Output the [X, Y] coordinate of the center of the cell containing the given text.  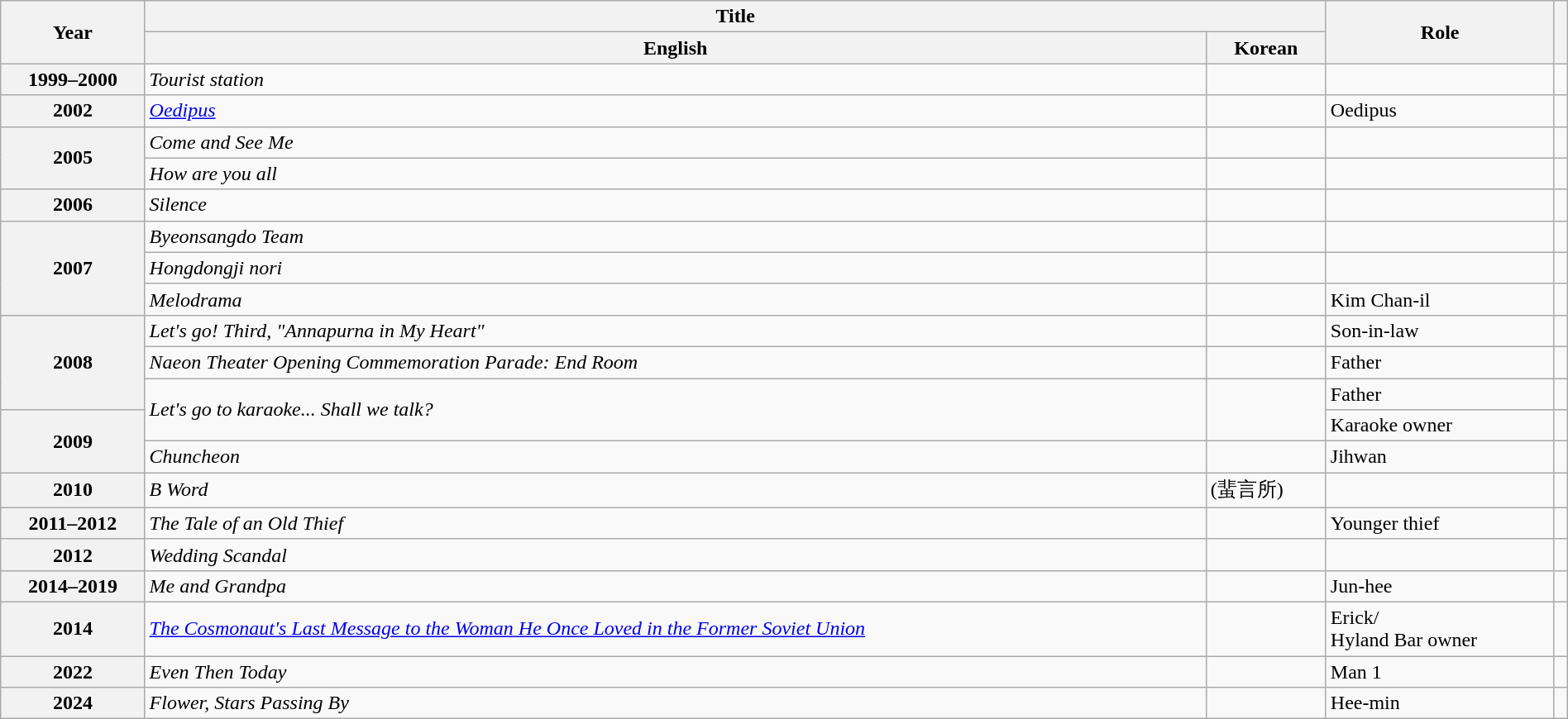
The Tale of an Old Thief [675, 523]
2014 [73, 628]
Hongdongji nori [675, 268]
2011–2012 [73, 523]
Karaoke owner [1440, 426]
2024 [73, 703]
How are you all [675, 174]
Hee-min [1440, 703]
Jihwan [1440, 457]
2022 [73, 672]
Naeon Theater Opening Commemoration Parade: End Room [675, 362]
(蜚言所) [1265, 491]
Kim Chan-il [1440, 299]
Me and Grandpa [675, 586]
Erick/Hyland Bar owner [1440, 628]
Jun-hee [1440, 586]
Come and See Me [675, 142]
English [675, 48]
Role [1440, 32]
Younger thief [1440, 523]
2014–2019 [73, 586]
Year [73, 32]
2009 [73, 441]
2005 [73, 158]
B Word [675, 491]
Man 1 [1440, 672]
2007 [73, 268]
2008 [73, 362]
Let's go! Third, "Annapurna in My Heart" [675, 331]
The Cosmonaut's Last Message to the Woman He Once Loved in the Former Soviet Union [675, 628]
2012 [73, 555]
2002 [73, 111]
Korean [1265, 48]
2010 [73, 491]
Son-in-law [1440, 331]
Melodrama [675, 299]
1999–2000 [73, 79]
Flower, Stars Passing By [675, 703]
Let's go to karaoke... Shall we talk? [675, 410]
Wedding Scandal [675, 555]
Title [735, 17]
Silence [675, 205]
Even Then Today [675, 672]
Byeonsangdo Team [675, 236]
Chuncheon [675, 457]
2006 [73, 205]
Tourist station [675, 79]
